Determine the [x, y] coordinate at the center of the cell enclosing the given text.  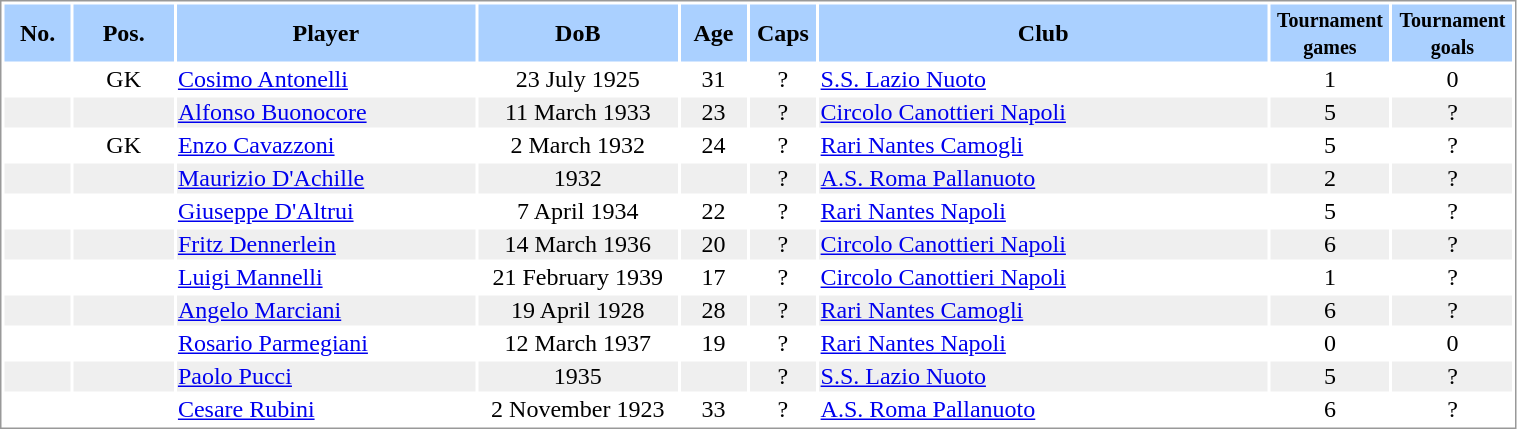
Cosimo Antonelli [326, 79]
Alfonso Buonocore [326, 113]
28 [713, 311]
DoB [578, 32]
23 [713, 113]
Angelo Marciani [326, 311]
Player [326, 32]
19 [713, 343]
14 March 1936 [578, 245]
Fritz Dennerlein [326, 245]
Tournamentgames [1330, 32]
No. [37, 32]
2 March 1932 [578, 145]
19 April 1928 [578, 311]
Paolo Pucci [326, 377]
1935 [578, 377]
Rosario Parmegiani [326, 343]
20 [713, 245]
Maurizio D'Achille [326, 179]
Tournamentgoals [1453, 32]
23 July 1925 [578, 79]
33 [713, 409]
Enzo Cavazzoni [326, 145]
11 March 1933 [578, 113]
Club [1043, 32]
Pos. [124, 32]
24 [713, 145]
Caps [783, 32]
17 [713, 277]
Cesare Rubini [326, 409]
Age [713, 32]
2 [1330, 179]
Luigi Mannelli [326, 277]
22 [713, 211]
31 [713, 79]
21 February 1939 [578, 277]
12 March 1937 [578, 343]
Giuseppe D'Altrui [326, 211]
7 April 1934 [578, 211]
2 November 1923 [578, 409]
1932 [578, 179]
